Locate the cell with the specified text and output its [X, Y] center coordinate. 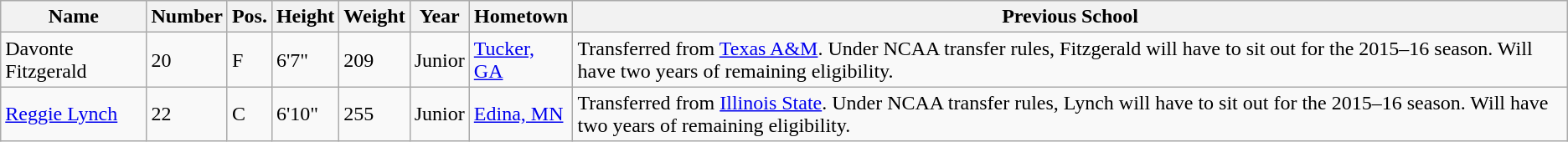
20 [187, 60]
Height [305, 17]
Hometown [521, 17]
209 [374, 60]
6'7" [305, 60]
Year [439, 17]
F [250, 60]
Weight [374, 17]
Davonte Fitzgerald [74, 60]
Number [187, 17]
C [250, 114]
Pos. [250, 17]
Previous School [1070, 17]
Edina, MN [521, 114]
Reggie Lynch [74, 114]
Tucker, GA [521, 60]
22 [187, 114]
6'10" [305, 114]
Name [74, 17]
255 [374, 114]
